Extract the (X, Y) coordinate from the center of the cell holding the provided text.  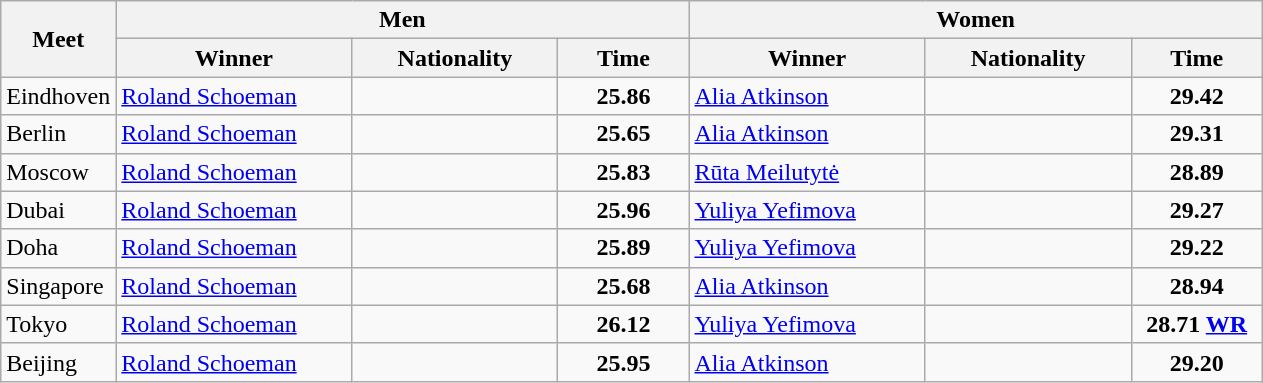
28.89 (1196, 172)
Moscow (58, 172)
29.42 (1196, 96)
29.27 (1196, 210)
Doha (58, 248)
Eindhoven (58, 96)
Dubai (58, 210)
Men (402, 20)
Meet (58, 39)
Rūta Meilutytė (807, 172)
Women (976, 20)
25.95 (624, 362)
Tokyo (58, 324)
25.83 (624, 172)
Berlin (58, 134)
Beijing (58, 362)
28.71 WR (1196, 324)
29.31 (1196, 134)
28.94 (1196, 286)
25.68 (624, 286)
25.65 (624, 134)
25.89 (624, 248)
26.12 (624, 324)
25.96 (624, 210)
29.22 (1196, 248)
25.86 (624, 96)
29.20 (1196, 362)
Singapore (58, 286)
